Output the [x, y] coordinate of the center of the cell containing the given text.  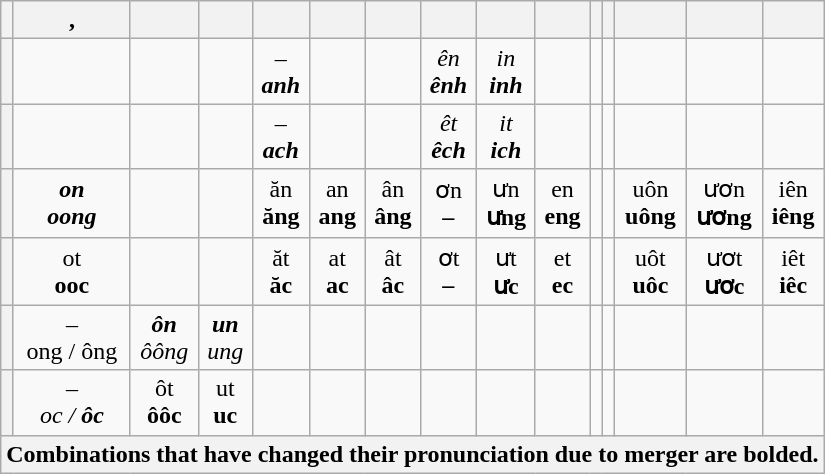
ưnưng [506, 203]
ơt– [449, 271]
atac [337, 271]
–ach [280, 136]
utuc [225, 402]
–ong / ông [72, 338]
etec [562, 271]
ươnương [724, 203]
eneng [562, 203]
ătăc [280, 271]
itich [506, 136]
êtêch [449, 136]
ininh [506, 72]
ơn– [449, 203]
, [72, 20]
âtâc [393, 271]
uôtuôc [650, 271]
–oc / ôc [72, 402]
ănăng [280, 203]
ưtưc [506, 271]
iêniêng [793, 203]
onoong [72, 203]
otooc [72, 271]
–anh [280, 72]
anang [337, 203]
ônôông [164, 338]
ânâng [393, 203]
ênênh [449, 72]
unung [225, 338]
ôtôôc [164, 402]
uônuông [650, 203]
iêtiêc [793, 271]
ươtươc [724, 271]
Combinations that have changed their pronunciation due to merger are bolded. [412, 454]
